Pinpoint the cell where the given text exists, returning its [X, Y] midpoint coordinate. 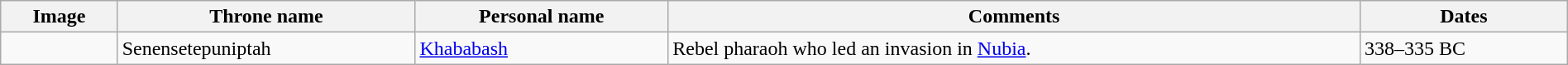
Comments [1014, 17]
Dates [1464, 17]
Rebel pharaoh who led an invasion in Nubia. [1014, 48]
338–335 BC [1464, 48]
Personal name [542, 17]
Throne name [266, 17]
Khababash [542, 48]
Image [60, 17]
Senensetepuniptah [266, 48]
